Return (X, Y) of the center of cell containing provided text 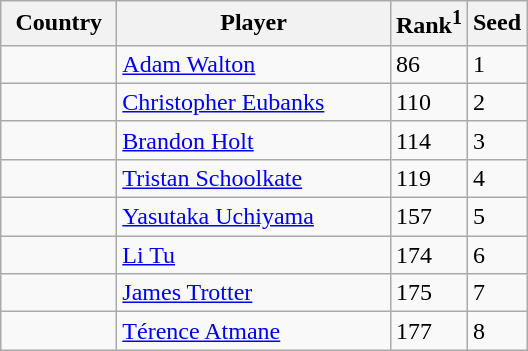
Christopher Eubanks (254, 102)
6 (496, 255)
157 (428, 217)
Adam Walton (254, 64)
James Trotter (254, 293)
Seed (496, 24)
Li Tu (254, 255)
8 (496, 331)
Rank1 (428, 24)
Térence Atmane (254, 331)
7 (496, 293)
Yasutaka Uchiyama (254, 217)
Player (254, 24)
110 (428, 102)
Brandon Holt (254, 140)
Country (59, 24)
2 (496, 102)
119 (428, 178)
175 (428, 293)
86 (428, 64)
5 (496, 217)
3 (496, 140)
Tristan Schoolkate (254, 178)
1 (496, 64)
4 (496, 178)
114 (428, 140)
174 (428, 255)
177 (428, 331)
